Locate the cell with the specified text and output its [X, Y] center coordinate. 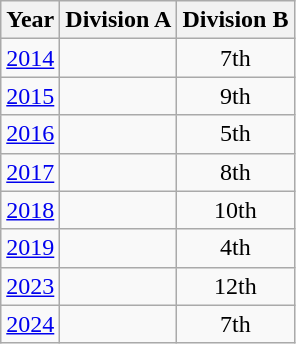
Division B [236, 20]
8th [236, 172]
5th [236, 134]
2019 [30, 248]
2018 [30, 210]
2015 [30, 96]
4th [236, 248]
2016 [30, 134]
2024 [30, 324]
2023 [30, 286]
2014 [30, 58]
9th [236, 96]
Year [30, 20]
12th [236, 286]
Division A [118, 20]
2017 [30, 172]
10th [236, 210]
